Detect which cell encompasses the target text, then output its (X, Y) center coordinate. 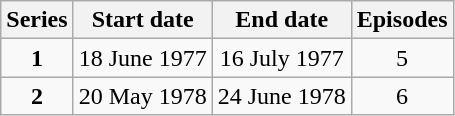
5 (402, 58)
2 (37, 96)
20 May 1978 (142, 96)
1 (37, 58)
6 (402, 96)
Episodes (402, 20)
Series (37, 20)
Start date (142, 20)
End date (282, 20)
16 July 1977 (282, 58)
18 June 1977 (142, 58)
24 June 1978 (282, 96)
